Identify which cell holds the provided text, then report its (x, y) central coordinate. 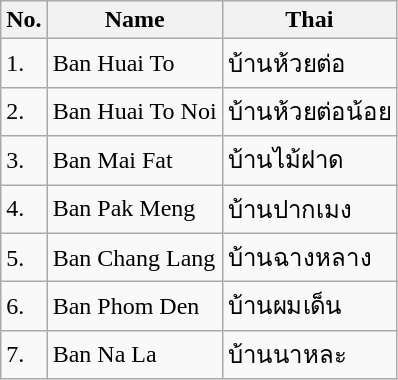
Thai (310, 20)
บ้านห้วยต่อน้อย (310, 112)
บ้านผมเด็น (310, 306)
2. (24, 112)
3. (24, 160)
บ้านนาหละ (310, 354)
บ้านฉางหลาง (310, 258)
Ban Na La (134, 354)
บ้านปากเมง (310, 208)
7. (24, 354)
Ban Pak Meng (134, 208)
4. (24, 208)
No. (24, 20)
1. (24, 64)
Name (134, 20)
Ban Chang Lang (134, 258)
Ban Phom Den (134, 306)
Ban Mai Fat (134, 160)
5. (24, 258)
6. (24, 306)
Ban Huai To Noi (134, 112)
บ้านห้วยต่อ (310, 64)
บ้านไม้ฝาด (310, 160)
Ban Huai To (134, 64)
